Scan for the cell matching the given text and deliver its (X, Y) coordinate at center. 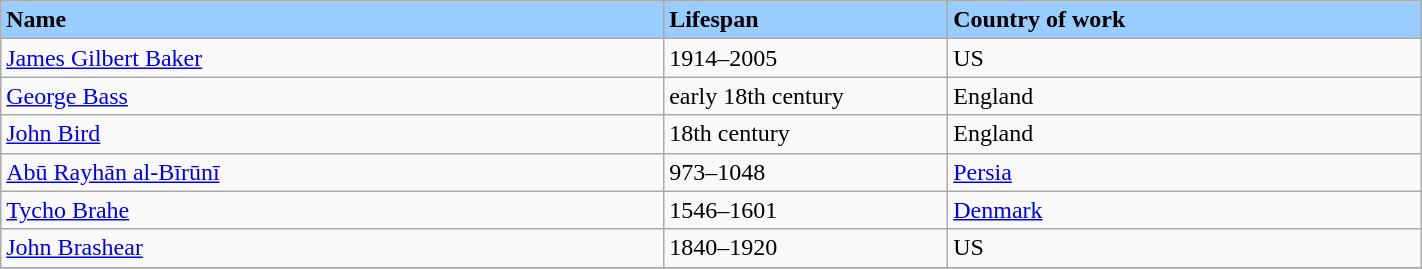
Abū Rayhān al-Bīrūnī (332, 172)
John Bird (332, 134)
Tycho Brahe (332, 210)
Persia (1185, 172)
John Brashear (332, 248)
18th century (806, 134)
1546–1601 (806, 210)
1914–2005 (806, 58)
1840–1920 (806, 248)
Country of work (1185, 20)
973–1048 (806, 172)
George Bass (332, 96)
James Gilbert Baker (332, 58)
early 18th century (806, 96)
Lifespan (806, 20)
Name (332, 20)
Denmark (1185, 210)
